Provide the (x, y) coordinate of the cell's center where the given text is located.  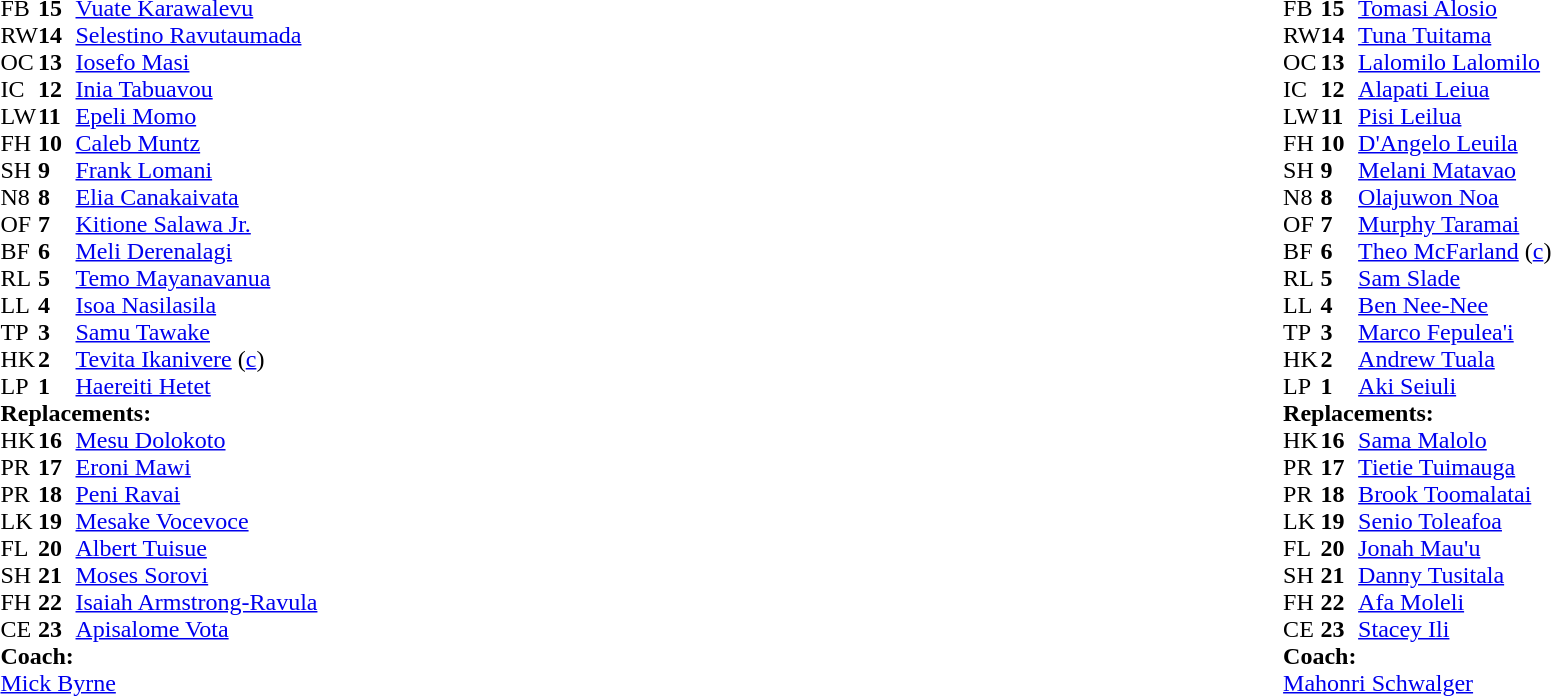
Samu Tawake (197, 332)
Pisi Leilua (1454, 116)
Eroni Mawi (197, 468)
D'Angelo Leuila (1454, 144)
Mesu Dolokoto (197, 440)
Theo McFarland (c) (1454, 252)
Aki Seiuli (1454, 386)
Stacey Ili (1454, 630)
Isaiah Armstrong-Ravula (197, 602)
Olajuwon Noa (1454, 198)
Elia Canakaivata (197, 198)
Alapati Leiua (1454, 90)
Marco Fepulea'i (1454, 332)
Jonah Mau'u (1454, 548)
Temo Mayanavanua (197, 278)
Sama Malolo (1454, 440)
Senio Toleafoa (1454, 522)
Melani Matavao (1454, 170)
Sam Slade (1454, 278)
Danny Tusitala (1454, 576)
Murphy Taramai (1454, 224)
Peni Ravai (197, 494)
Tevita Ikanivere (c) (197, 360)
Mesake Vocevoce (197, 522)
Apisalome Vota (197, 630)
Isoa Nasilasila (197, 306)
Epeli Momo (197, 116)
Albert Tuisue (197, 548)
Tuna Tuitama (1454, 36)
Kitione Salawa Jr. (197, 224)
Ben Nee-Nee (1454, 306)
Afa Moleli (1454, 602)
Lalomilo Lalomilo (1454, 62)
Meli Derenalagi (197, 252)
Haereiti Hetet (197, 386)
Tietie Tuimauga (1454, 468)
Moses Sorovi (197, 576)
Andrew Tuala (1454, 360)
Iosefo Masi (197, 62)
Inia Tabuavou (197, 90)
Brook Toomalatai (1454, 494)
Caleb Muntz (197, 144)
Selestino Ravutaumada (197, 36)
Frank Lomani (197, 170)
